Return the [X, Y] coordinate for the center point of the cell that contains the specified text.  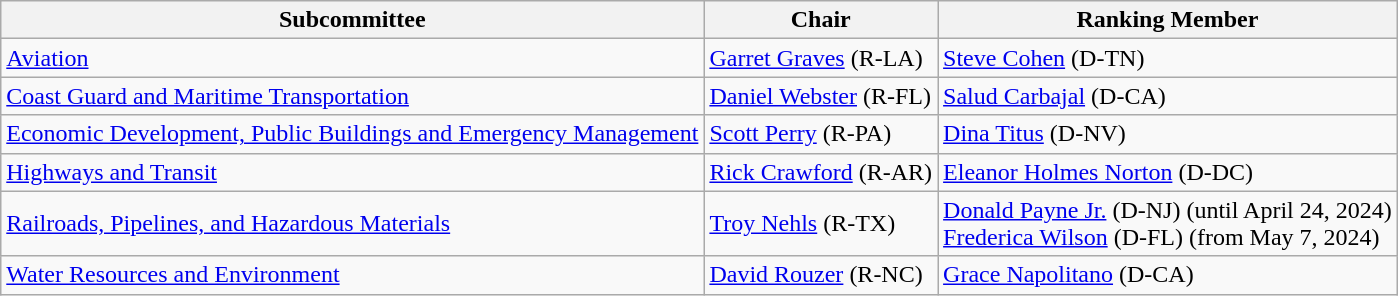
Water Resources and Environment [352, 275]
Dina Titus (D-NV) [1168, 134]
Grace Napolitano (D-CA) [1168, 275]
Salud Carbajal (D-CA) [1168, 96]
Troy Nehls (R-TX) [821, 224]
David Rouzer (R-NC) [821, 275]
Garret Graves (R-LA) [821, 58]
Scott Perry (R-PA) [821, 134]
Eleanor Holmes Norton (D-DC) [1168, 172]
Aviation [352, 58]
Daniel Webster (R-FL) [821, 96]
Railroads, Pipelines, and Hazardous Materials [352, 224]
Chair [821, 20]
Coast Guard and Maritime Transportation [352, 96]
Highways and Transit [352, 172]
Subcommittee [352, 20]
Rick Crawford (R-AR) [821, 172]
Donald Payne Jr. (D-NJ) (until April 24, 2024)Frederica Wilson (D-FL) (from May 7, 2024) [1168, 224]
Steve Cohen (D-TN) [1168, 58]
Economic Development, Public Buildings and Emergency Management [352, 134]
Ranking Member [1168, 20]
